Search for the cell housing the specified text and yield its [x, y] center coordinate. 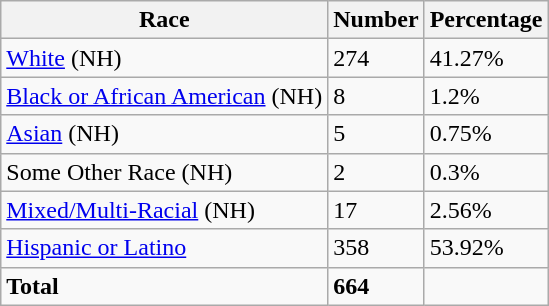
Some Other Race (NH) [164, 172]
Black or African American (NH) [164, 96]
Hispanic or Latino [164, 248]
2 [376, 172]
1.2% [486, 96]
Mixed/Multi-Racial (NH) [164, 210]
274 [376, 58]
White (NH) [164, 58]
Asian (NH) [164, 134]
Percentage [486, 20]
53.92% [486, 248]
17 [376, 210]
41.27% [486, 58]
358 [376, 248]
Number [376, 20]
Total [164, 286]
8 [376, 96]
664 [376, 286]
2.56% [486, 210]
0.75% [486, 134]
5 [376, 134]
Race [164, 20]
0.3% [486, 172]
